From the cell containing the given text, extract its center point as (X, Y) coordinate. 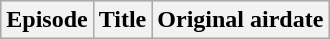
Original airdate (240, 20)
Title (122, 20)
Episode (47, 20)
